Determine the [x, y] coordinate at the center of the cell enclosing the given text.  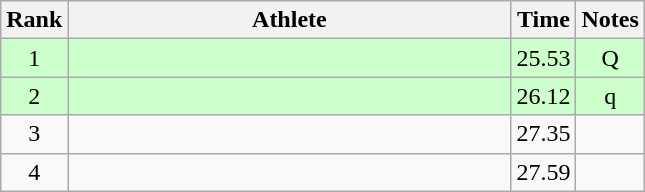
Q [610, 58]
Notes [610, 20]
3 [34, 134]
1 [34, 58]
Time [544, 20]
Rank [34, 20]
Athlete [290, 20]
26.12 [544, 96]
2 [34, 96]
4 [34, 172]
27.59 [544, 172]
27.35 [544, 134]
25.53 [544, 58]
q [610, 96]
